Identify which cell holds the provided text, then report its [x, y] central coordinate. 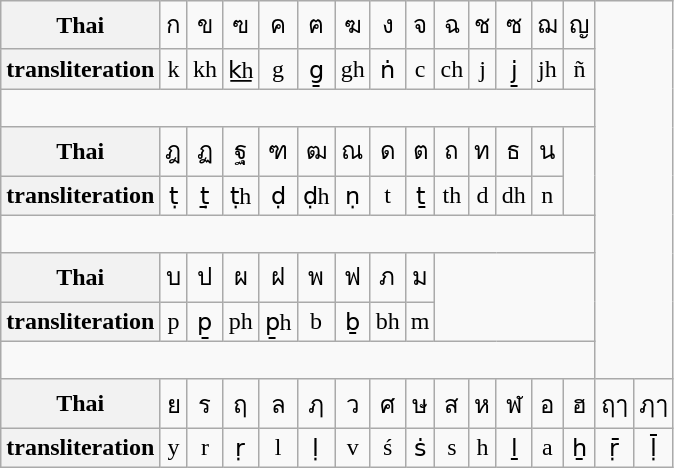
ฑ [278, 152]
ñ [579, 69]
ฃ [240, 26]
ฆ [352, 26]
ล [278, 404]
ร [204, 404]
g̱ [316, 69]
บ [174, 278]
ṝ [614, 448]
ṡ [420, 448]
b [316, 322]
จ [420, 26]
p̱ [204, 322]
ท [483, 152]
bh [388, 322]
ฉ [452, 26]
ฌ [547, 26]
ฮ [579, 404]
ṭ [174, 196]
jh [547, 69]
ḷ [316, 448]
ส [452, 404]
ฤๅ [614, 404]
ป [204, 278]
p [174, 322]
n [547, 196]
ศ [388, 404]
kh [204, 69]
ḍ [278, 196]
ธ [514, 152]
ฦๅ [654, 404]
ฒ [316, 152]
d [483, 196]
t [388, 196]
ก [174, 26]
dh [514, 196]
ḍh [316, 196]
ค [278, 26]
ฐ [240, 152]
ฎ [174, 152]
ḹ [654, 448]
ṇ [352, 196]
h [483, 448]
ช [483, 26]
ph [240, 322]
ฏ [204, 152]
ย [174, 404]
ภ [388, 278]
ซ [514, 26]
th [452, 196]
j [483, 69]
ผ [240, 278]
ś [388, 448]
ṛ [240, 448]
ฤ [240, 404]
l [278, 448]
ṭh [240, 196]
j̱ [514, 69]
v [352, 448]
ง [388, 26]
m [420, 322]
ว [352, 404]
s [452, 448]
ข [204, 26]
ḻ [514, 448]
พ [316, 278]
k [174, 69]
ṭ̱ [204, 196]
ณ [352, 152]
ต [420, 152]
ถ [452, 152]
gh [352, 69]
ḇ [352, 322]
g [278, 69]
r [204, 448]
อ [547, 404]
ẖ [579, 448]
ฟ [352, 278]
ฬ [514, 404]
ch [452, 69]
ฦ [316, 404]
k͟h [240, 69]
p̱h [278, 322]
ṯ [420, 196]
ญ [579, 26]
ด [388, 152]
ห [483, 404]
ษ [420, 404]
น [547, 152]
a [547, 448]
y [174, 448]
ฝ [278, 278]
ฅ [316, 26]
ม [420, 278]
ṅ [388, 69]
c [420, 69]
